Find where the given text appears and provide that cell's center as (x, y) coordinate. 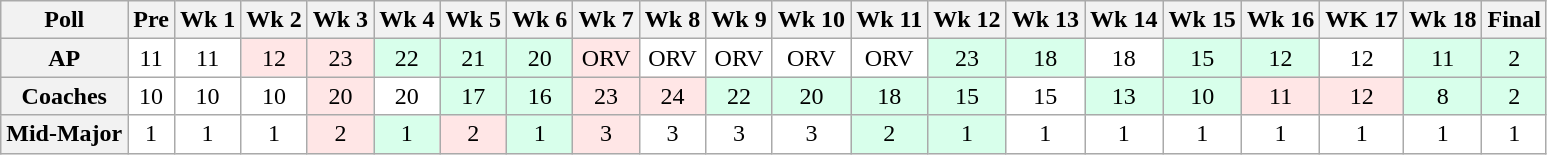
Wk 2 (274, 20)
16 (539, 96)
Wk 15 (1202, 20)
Pre (152, 20)
Wk 7 (606, 20)
Wk 12 (967, 20)
24 (672, 96)
Wk 5 (473, 20)
Wk 11 (890, 20)
17 (473, 96)
13 (1124, 96)
Poll (64, 20)
Coaches (64, 96)
Wk 14 (1124, 20)
Final (1514, 20)
Wk 6 (539, 20)
Wk 10 (811, 20)
8 (1443, 96)
Wk 9 (739, 20)
21 (473, 58)
WK 17 (1362, 20)
Wk 16 (1280, 20)
Wk 4 (407, 20)
Wk 1 (207, 20)
Wk 13 (1045, 20)
Wk 18 (1443, 20)
AP (64, 58)
Mid-Major (64, 134)
Wk 3 (340, 20)
Wk 8 (672, 20)
